Pinpoint the cell where the given text exists, returning its [X, Y] midpoint coordinate. 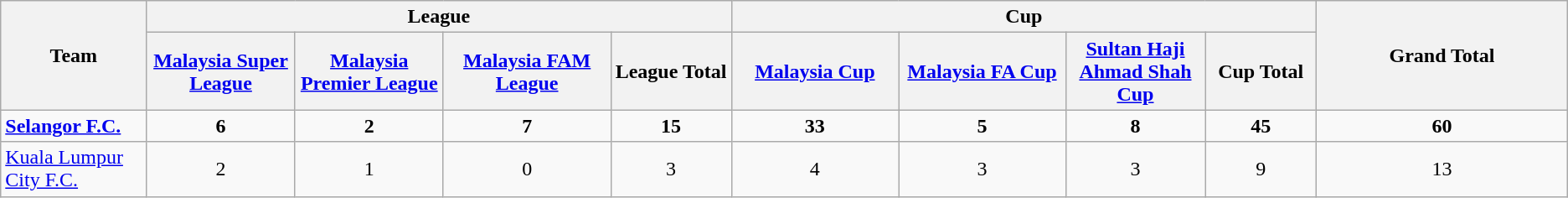
5 [983, 126]
Cup [1024, 17]
Sultan Haji Ahmad Shah Cup [1135, 71]
4 [815, 169]
Malaysia Cup [815, 71]
0 [527, 169]
9 [1261, 169]
33 [815, 126]
60 [1442, 126]
Malaysia Premier League [369, 71]
Cup Total [1261, 71]
Malaysia FAM League [527, 71]
8 [1135, 126]
League [439, 17]
Malaysia FA Cup [983, 71]
Selangor F.C. [74, 126]
6 [221, 126]
Kuala Lumpur City F.C. [74, 169]
7 [527, 126]
Grand Total [1442, 55]
45 [1261, 126]
Malaysia Super League [221, 71]
1 [369, 169]
League Total [671, 71]
15 [671, 126]
Team [74, 55]
13 [1442, 169]
